Scan for the cell matching the given text and deliver its (x, y) coordinate at center. 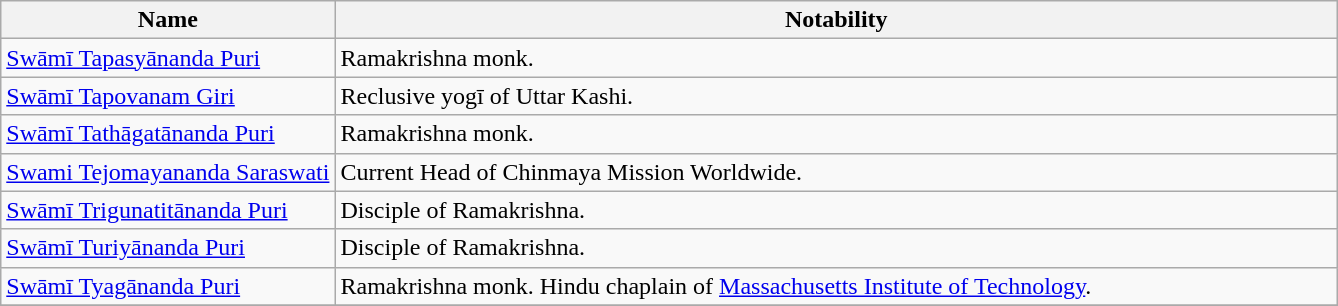
Swāmī Tapovanam Giri (168, 96)
Current Head of Chinmaya Mission Worldwide. (836, 172)
Name (168, 20)
Swāmī Turiyānanda Puri (168, 248)
Swāmī Tapasyānanda Puri (168, 58)
Ramakrishna monk. Hindu chaplain of Massachusetts Institute of Technology. (836, 286)
Notability (836, 20)
Swāmī Tyagānanda Puri (168, 286)
Swāmī Tathāgatānanda Puri (168, 134)
Swāmī Trigunatitānanda Puri (168, 210)
Swami Tejomayananda Saraswati (168, 172)
Reclusive yogī of Uttar Kashi. (836, 96)
